Return the (x, y) coordinate for the center point of the cell that contains the specified text.  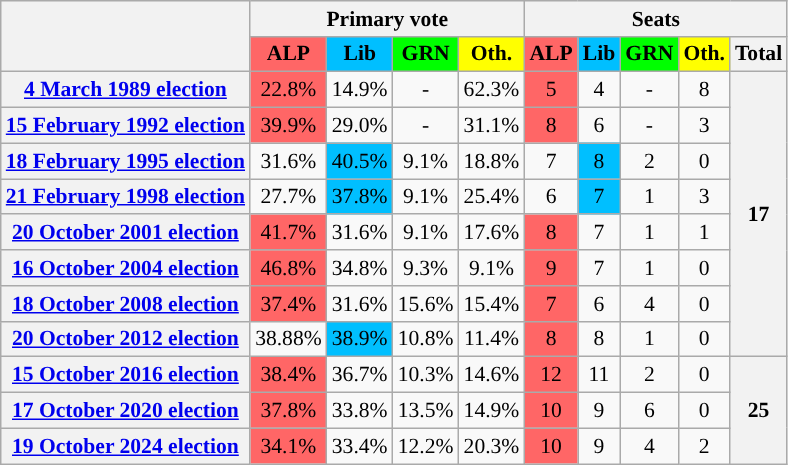
10.3% (426, 375)
62.3% (492, 90)
17 (758, 214)
22.8% (288, 90)
15 October 2016 election (126, 375)
29.0% (360, 125)
20 October 2001 election (126, 232)
13.5% (426, 410)
38.4% (288, 375)
14.6% (492, 375)
39.9% (288, 125)
15.6% (426, 303)
21 February 1998 election (126, 196)
12 (550, 375)
4 March 1989 election (126, 90)
Primary vote (387, 18)
20 October 2012 election (126, 339)
46.8% (288, 268)
20.3% (492, 446)
15.4% (492, 303)
11.4% (492, 339)
17 October 2020 election (126, 410)
25.4% (492, 196)
41.7% (288, 232)
31.1% (492, 125)
16 October 2004 election (126, 268)
17.6% (492, 232)
Seats (656, 18)
36.7% (360, 375)
34.8% (360, 268)
10.8% (426, 339)
19 October 2024 election (126, 446)
25 (758, 410)
5 (550, 90)
11 (600, 375)
38.88% (288, 339)
27.7% (288, 196)
34.1% (288, 446)
18 October 2008 election (126, 303)
18.8% (492, 161)
40.5% (360, 161)
33.8% (360, 410)
33.4% (360, 446)
18 February 1995 election (126, 161)
9.3% (426, 268)
12.2% (426, 446)
15 February 1992 election (126, 125)
37.4% (288, 303)
Total (758, 54)
38.9% (360, 339)
